Return [x, y] of the center of cell containing provided text 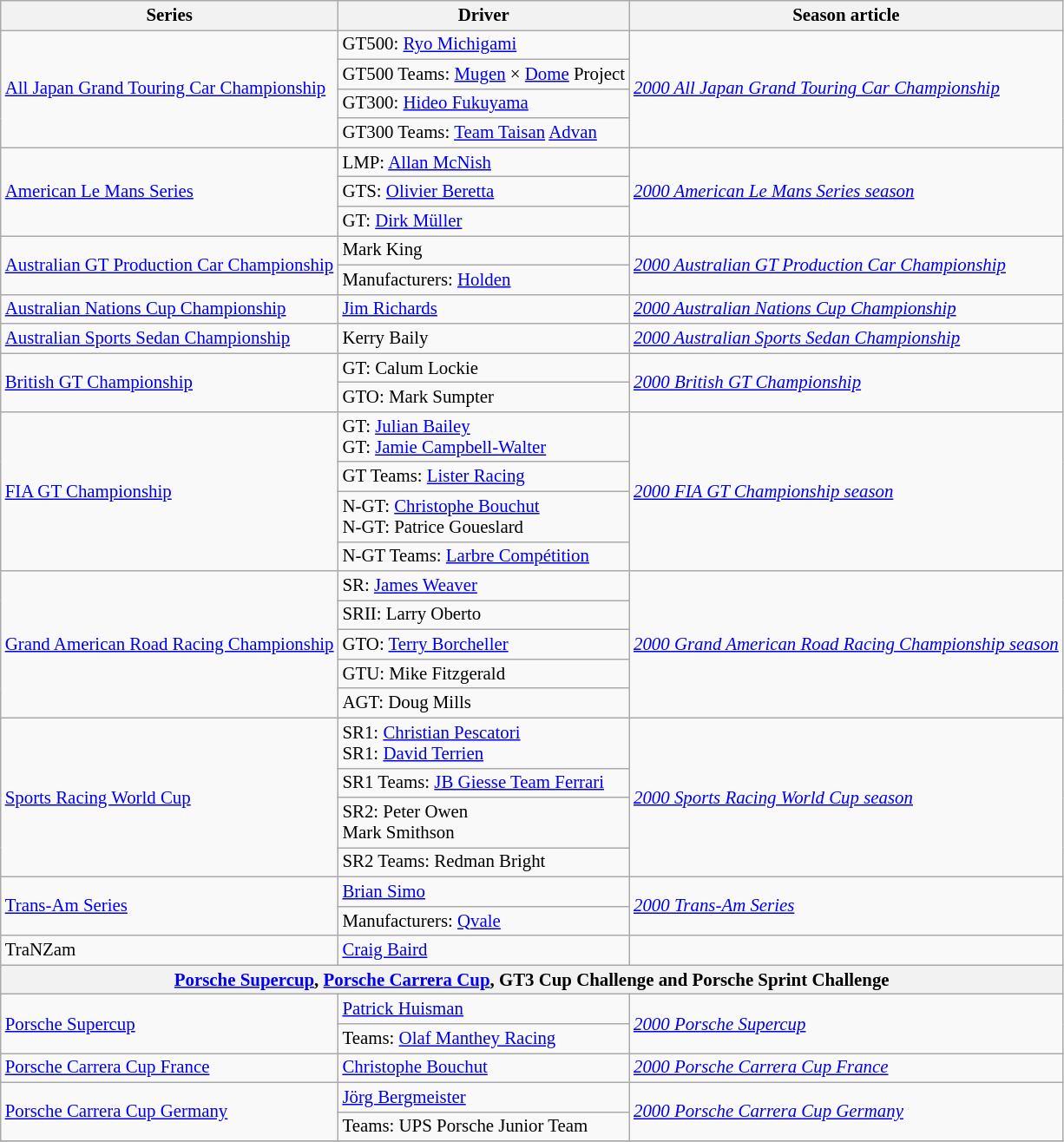
GTO: Terry Borcheller [483, 645]
Porsche Carrera Cup France [170, 1068]
SR1 Teams: JB Giesse Team Ferrari [483, 783]
Manufacturers: Holden [483, 279]
British GT Championship [170, 383]
2000 Porsche Supercup [846, 1024]
LMP: Allan McNish [483, 162]
Patrick Huisman [483, 1009]
Mark King [483, 250]
2000 Trans-Am Series [846, 906]
SR2: Peter Owen Mark Smithson [483, 823]
Porsche Supercup, Porsche Carrera Cup, GT3 Cup Challenge and Porsche Sprint Challenge [532, 980]
2000 Australian Nations Cup Championship [846, 309]
Jim Richards [483, 309]
GT300: Hideo Fukuyama [483, 103]
2000 All Japan Grand Touring Car Championship [846, 89]
Trans-Am Series [170, 906]
Porsche Carrera Cup Germany [170, 1112]
2000 Grand American Road Racing Championship season [846, 644]
GTU: Mike Fitzgerald [483, 673]
GT: Dirk Müller [483, 221]
2000 Australian Sports Sedan Championship [846, 338]
2000 American Le Mans Series season [846, 192]
Christophe Bouchut [483, 1068]
FIA GT Championship [170, 491]
SR1: Christian PescatoriSR1: David Terrien [483, 743]
Australian Sports Sedan Championship [170, 338]
Porsche Supercup [170, 1024]
GTS: Olivier Beretta [483, 192]
Kerry Baily [483, 338]
GT500 Teams: Mugen × Dome Project [483, 74]
N-GT: Christophe BouchutN-GT: Patrice Goueslard [483, 516]
Manufacturers: Qvale [483, 921]
GT Teams: Lister Racing [483, 476]
Teams: UPS Porsche Junior Team [483, 1126]
GT: Calum Lockie [483, 368]
2000 Sports Racing World Cup season [846, 797]
SR: James Weaver [483, 586]
N-GT Teams: Larbre Compétition [483, 556]
GT: Julian BaileyGT: Jamie Campbell-Walter [483, 436]
All Japan Grand Touring Car Championship [170, 89]
Sports Racing World Cup [170, 797]
2000 FIA GT Championship season [846, 491]
AGT: Doug Mills [483, 703]
2000 British GT Championship [846, 383]
Brian Simo [483, 891]
Craig Baird [483, 950]
GT300 Teams: Team Taisan Advan [483, 133]
Teams: Olaf Manthey Racing [483, 1039]
SR2 Teams: Redman Bright [483, 863]
Series [170, 16]
GTO: Mark Sumpter [483, 397]
2000 Australian GT Production Car Championship [846, 265]
Driver [483, 16]
Jörg Bergmeister [483, 1097]
TraNZam [170, 950]
SRII: Larry Oberto [483, 615]
2000 Porsche Carrera Cup France [846, 1068]
American Le Mans Series [170, 192]
Australian GT Production Car Championship [170, 265]
2000 Porsche Carrera Cup Germany [846, 1112]
Australian Nations Cup Championship [170, 309]
Season article [846, 16]
Grand American Road Racing Championship [170, 644]
GT500: Ryo Michigami [483, 44]
